Determine the [X, Y] coordinate at the center of the cell enclosing the given text.  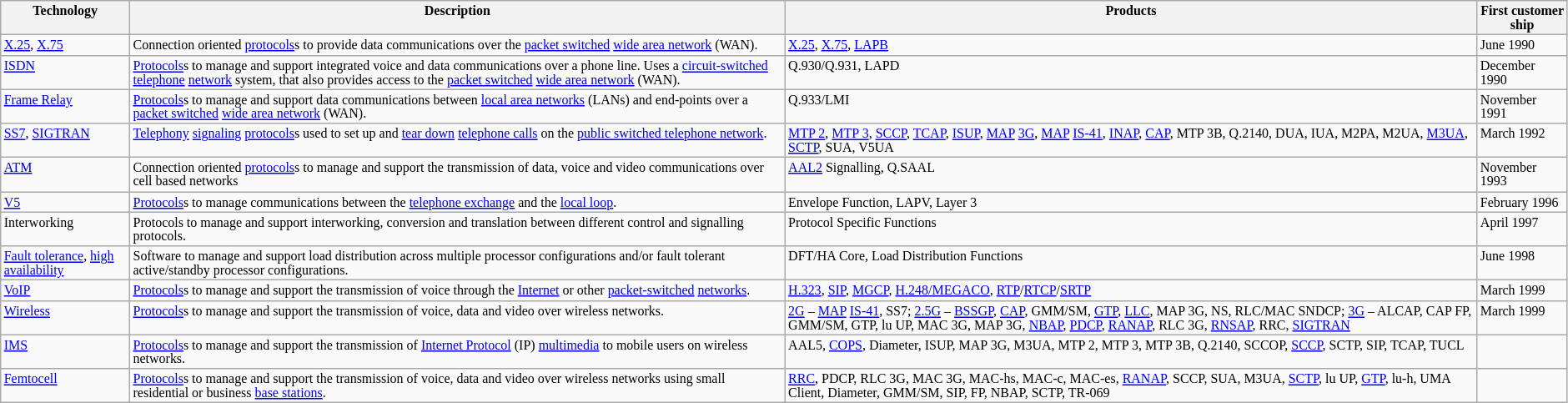
March 1992 [1522, 140]
SS7, SIGTRAN [65, 140]
November 1991 [1522, 107]
ISDN [65, 72]
Technology [65, 17]
H.323, SIP, MGCP, H.248/MEGACO, RTP/RTCP/SRTP [1131, 290]
Telephony signaling protocolss used to set up and tear down telephone calls on the public switched telephone network. [458, 140]
IMS [65, 352]
X.25, X.75, LAPB [1131, 44]
Envelope Function, LAPV, Layer 3 [1131, 201]
AAL5, COPS, Diameter, ISUP, MAP 3G, M3UA, MTP 2, MTP 3, MTP 3B, Q.2140, SCCOP, SCCP, SCTP, SIP, TCAP, TUCL [1131, 352]
Q.933/LMI [1131, 107]
X.25, X.75 [65, 44]
Protocolss to manage and support the transmission of voice, data and video over wireless networks. [458, 317]
Protocolss to manage and support the transmission of voice, data and video over wireless networks using small residential or business base stations. [458, 385]
Femtocell [65, 385]
Protocolss to manage and support the transmission of Internet Protocol (IP) multimedia to mobile users on wireless networks. [458, 352]
Protocolss to manage communications between the telephone exchange and the local loop. [458, 201]
Protocol Specific Functions [1131, 229]
Products [1131, 17]
V5 [65, 201]
DFT/HA Core, Load Distribution Functions [1131, 262]
MTP 2, MTP 3, SCCP, TCAP, ISUP, MAP 3G, MAP IS-41, INAP, CAP, MTP 3B, Q.2140, DUA, IUA, M2PA, M2UA, M3UA, SCTP, SUA, V5UA [1131, 140]
November 1993 [1522, 174]
Connection oriented protocolss to manage and support the transmission of data, voice and video communications over cell based networks [458, 174]
ATM [65, 174]
Description [458, 17]
Fault tolerance, high availability [65, 262]
February 1996 [1522, 201]
Wireless [65, 317]
Q.930/Q.931, LAPD [1131, 72]
Frame Relay [65, 107]
Protocolss to manage and support the transmission of voice through the Internet or other packet-switched networks. [458, 290]
AAL2 Signalling, Q.SAAL [1131, 174]
December 1990 [1522, 72]
VoIP [65, 290]
June 1998 [1522, 262]
Connection oriented protocolss to provide data communications over the packet switched wide area network (WAN). [458, 44]
June 1990 [1522, 44]
Protocols to manage and support interworking, conversion and translation between different control and signalling protocols. [458, 229]
Interworking [65, 229]
April 1997 [1522, 229]
First customer ship [1522, 17]
